Identify which cell holds the provided text, then report its [X, Y] central coordinate. 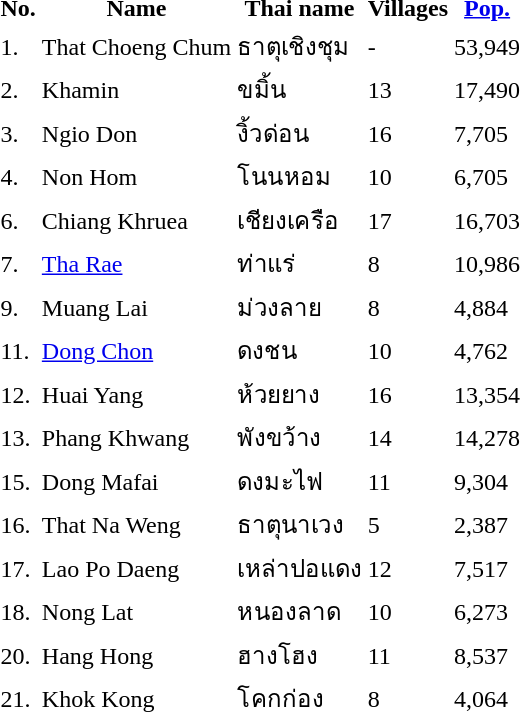
Nong Lat [136, 612]
That Choeng Chum [136, 46]
Muang Lai [136, 307]
งิ้วด่อน [300, 133]
เหล่าปอแดง [300, 568]
Huai Yang [136, 394]
ธาตุเชิงชุม [300, 46]
Phang Khwang [136, 438]
ดงมะไฟ [300, 481]
ดงชน [300, 350]
โนนหอม [300, 176]
Non Hom [136, 176]
ท่าแร่ [300, 264]
ขมิ้น [300, 90]
ธาตุนาเวง [300, 524]
5 [408, 524]
- [408, 46]
ม่วงลาย [300, 307]
หนองลาด [300, 612]
That Na Weng [136, 524]
พังขว้าง [300, 438]
14 [408, 438]
13 [408, 90]
ฮางโฮง [300, 655]
Dong Chon [136, 350]
Khamin [136, 90]
Tha Rae [136, 264]
Chiang Khruea [136, 220]
ห้วยยาง [300, 394]
12 [408, 568]
17 [408, 220]
Ngio Don [136, 133]
Lao Po Daeng [136, 568]
Dong Mafai [136, 481]
เชียงเครือ [300, 220]
Hang Hong [136, 655]
